Provide the (x, y) coordinate of the cell's center where the given text is located.  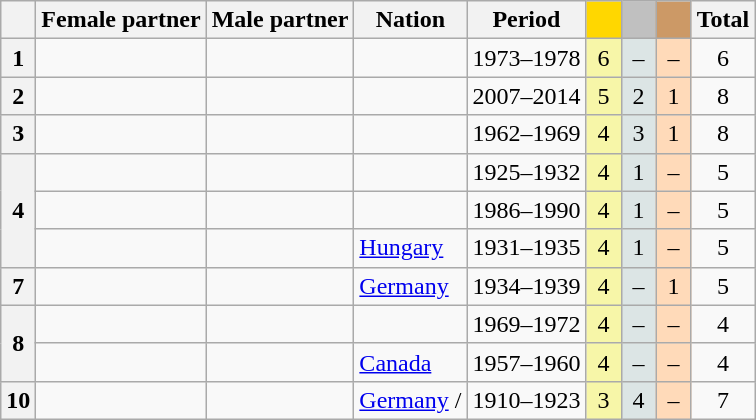
10 (18, 400)
1957–1960 (526, 362)
1969–1972 (526, 324)
Germany (410, 286)
Nation (410, 20)
Period (526, 20)
1910–1923 (526, 400)
1986–1990 (526, 210)
Male partner (280, 20)
Hungary (410, 248)
Total (723, 20)
1973–1978 (526, 58)
1931–1935 (526, 248)
Canada (410, 362)
2007–2014 (526, 96)
Germany / (410, 400)
1925–1932 (526, 172)
1934–1939 (526, 286)
Female partner (121, 20)
1962–1969 (526, 134)
